Detect which cell encompasses the target text, then output its (X, Y) center coordinate. 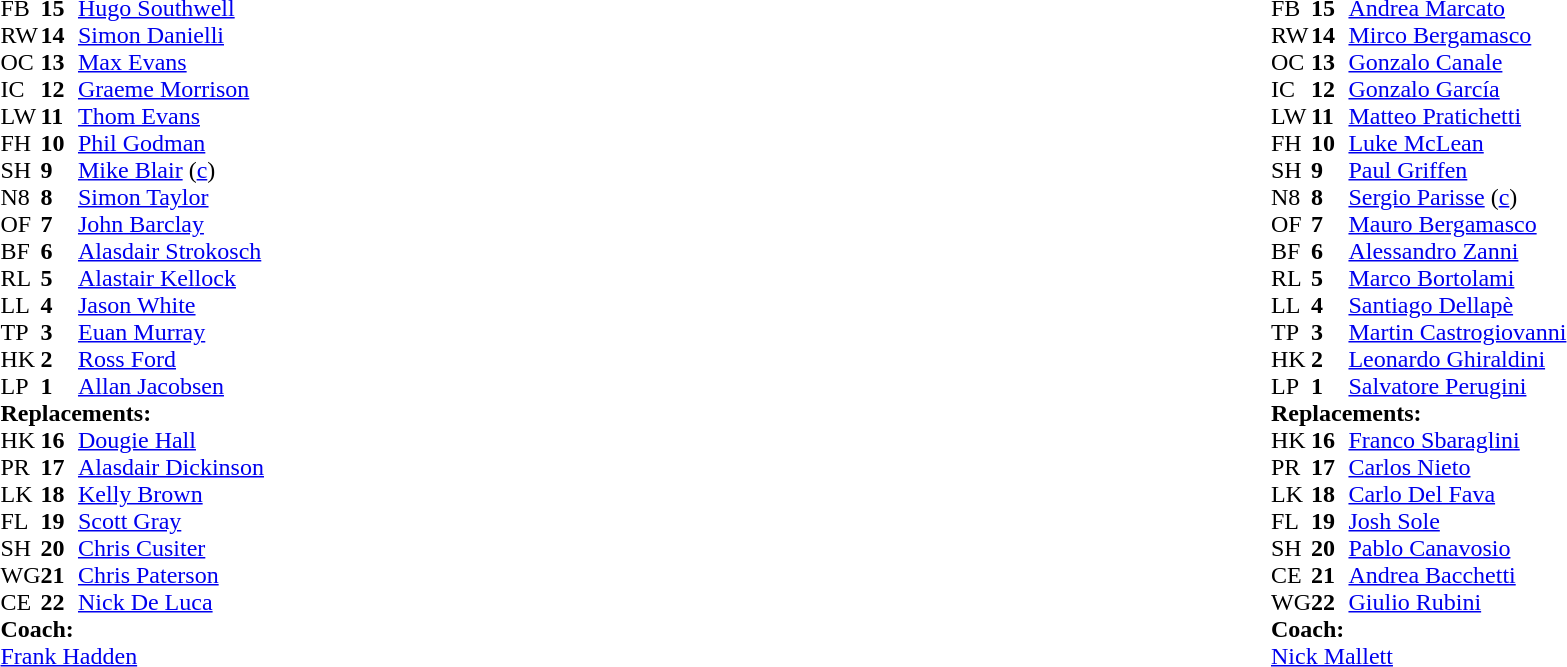
Mauro Bergamasco (1457, 224)
Carlo Del Fava (1457, 494)
Simon Taylor (171, 198)
Gonzalo García (1457, 90)
Ross Ford (171, 360)
Scott Gray (171, 522)
Santiago Dellapè (1457, 306)
Martin Castrogiovanni (1457, 332)
Alasdair Strokosch (171, 252)
Kelly Brown (171, 494)
Salvatore Perugini (1457, 386)
Thom Evans (171, 116)
Dougie Hall (171, 440)
Nick De Luca (171, 602)
Carlos Nieto (1457, 468)
Jason White (171, 306)
Mike Blair (c) (171, 170)
Alessandro Zanni (1457, 252)
John Barclay (171, 224)
Giulio Rubini (1457, 602)
Mirco Bergamasco (1457, 36)
Leonardo Ghiraldini (1457, 360)
Paul Griffen (1457, 170)
Simon Danielli (171, 36)
Chris Paterson (171, 576)
Allan Jacobsen (171, 386)
Chris Cusiter (171, 548)
Gonzalo Canale (1457, 62)
Pablo Canavosio (1457, 548)
Franco Sbaraglini (1457, 440)
Marco Bortolami (1457, 278)
Phil Godman (171, 144)
Alastair Kellock (171, 278)
Sergio Parisse (c) (1457, 198)
Andrea Bacchetti (1457, 576)
Graeme Morrison (171, 90)
Luke McLean (1457, 144)
Euan Murray (171, 332)
Josh Sole (1457, 522)
Max Evans (171, 62)
Alasdair Dickinson (171, 468)
Matteo Pratichetti (1457, 116)
